Return the [x, y] coordinate for the center point of the cell that contains the specified text.  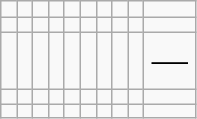
— [170, 61]
